Pinpoint the cell where the given text exists, returning its (x, y) midpoint coordinate. 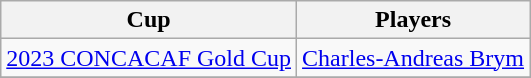
2023 CONCACAF Gold Cup (149, 58)
Cup (149, 20)
Charles-Andreas Brym (414, 58)
Players (414, 20)
